Identify which cell holds the provided text, then report its (x, y) central coordinate. 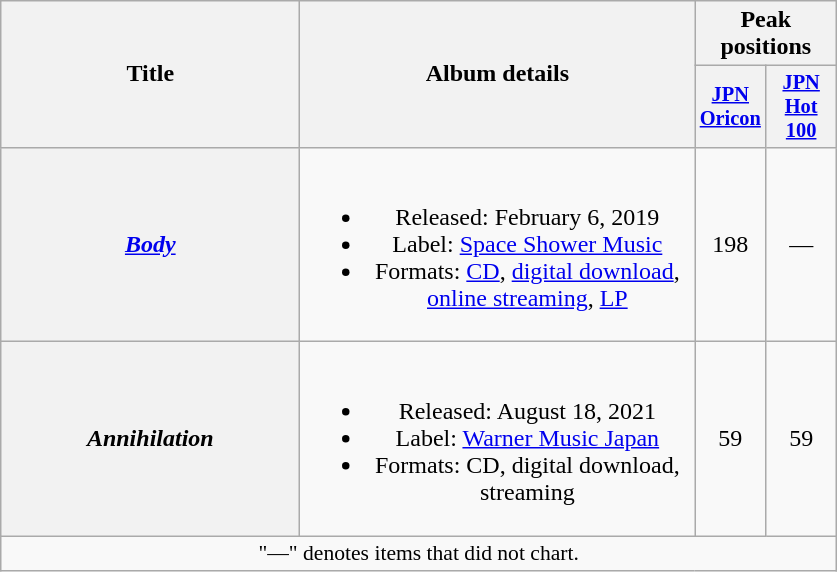
Annihilation (150, 439)
Body (150, 244)
198 (730, 244)
Peak positions (766, 34)
Released: February 6, 2019Label: Space Shower MusicFormats: CD, digital download, online streaming, LP (498, 244)
Title (150, 74)
— (802, 244)
Released: August 18, 2021Label: Warner Music JapanFormats: CD, digital download, streaming (498, 439)
Album details (498, 74)
"—" denotes items that did not chart. (419, 554)
JPNOricon (730, 107)
JPNHot 100 (802, 107)
